Provide the (X, Y) coordinate of the cell's center where the given text is located.  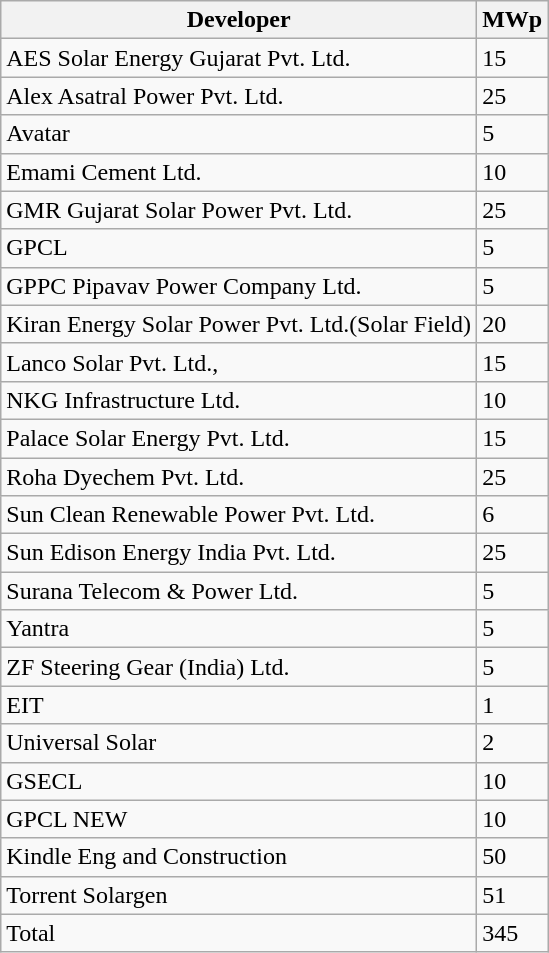
50 (512, 857)
Sun Edison Energy India Pvt. Ltd. (239, 553)
Alex Asatral Power Pvt. Ltd. (239, 96)
Yantra (239, 629)
GPPC Pipavav Power Company Ltd. (239, 286)
EIT (239, 705)
Torrent Solargen (239, 895)
20 (512, 324)
Emami Cement Ltd. (239, 172)
GPCL (239, 248)
6 (512, 515)
AES Solar Energy Gujarat Pvt. Ltd. (239, 58)
Kiran Energy Solar Power Pvt. Ltd.(Solar Field) (239, 324)
MWp (512, 20)
GPCL NEW (239, 819)
Palace Solar Energy Pvt. Ltd. (239, 438)
Sun Clean Renewable Power Pvt. Ltd. (239, 515)
Roha Dyechem Pvt. Ltd. (239, 477)
Avatar (239, 134)
Developer (239, 20)
2 (512, 743)
51 (512, 895)
Universal Solar (239, 743)
345 (512, 933)
Lanco Solar Pvt. Ltd., (239, 362)
Total (239, 933)
Surana Telecom & Power Ltd. (239, 591)
GSECL (239, 781)
Kindle Eng and Construction (239, 857)
NKG Infrastructure Ltd. (239, 400)
1 (512, 705)
GMR Gujarat Solar Power Pvt. Ltd. (239, 210)
ZF Steering Gear (India) Ltd. (239, 667)
